Find where the given text appears and provide that cell's center as (X, Y) coordinate. 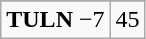
TULN −7 (56, 20)
45 (128, 20)
